Search for the cell housing the specified text and yield its (X, Y) center coordinate. 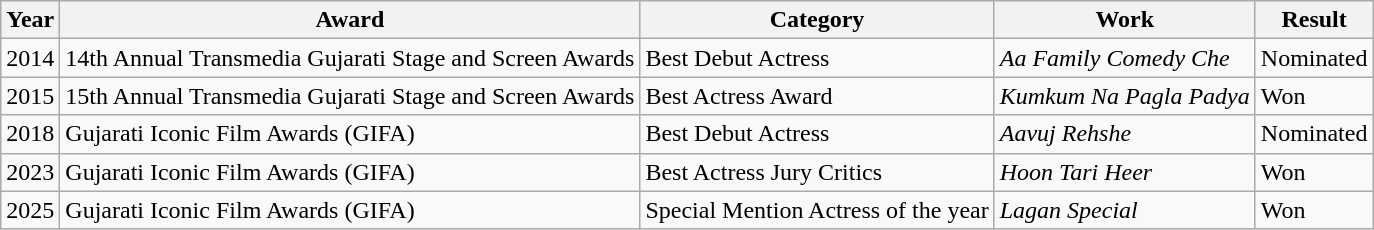
Aa Family Comedy Che (1124, 58)
2015 (30, 96)
Special Mention Actress of the year (817, 210)
14th Annual Transmedia Gujarati Stage and Screen Awards (350, 58)
Best Actress Jury Critics (817, 172)
2014 (30, 58)
Aavuj Rehshe (1124, 134)
Year (30, 20)
Result (1314, 20)
Best Actress Award (817, 96)
2018 (30, 134)
Kumkum Na Pagla Padya (1124, 96)
2025 (30, 210)
Category (817, 20)
Lagan Special (1124, 210)
Work (1124, 20)
Award (350, 20)
15th Annual Transmedia Gujarati Stage and Screen Awards (350, 96)
Hoon Tari Heer (1124, 172)
2023 (30, 172)
